Provide the [x, y] coordinate of the cell's center where the given text is located.  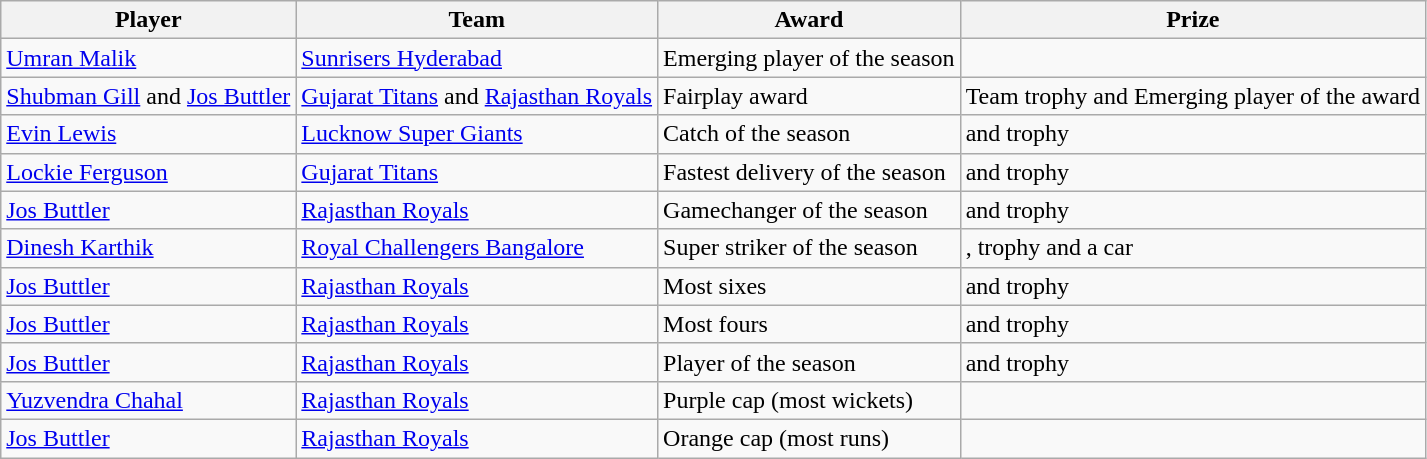
, trophy and a car [1192, 248]
Purple cap (most wickets) [810, 400]
Team trophy and Emerging player of the award [1192, 96]
Prize [1192, 20]
Lucknow Super Giants [477, 134]
Team [477, 20]
Gujarat Titans [477, 172]
Most sixes [810, 286]
Lockie Ferguson [148, 172]
Award [810, 20]
Shubman Gill and Jos Buttler [148, 96]
Emerging player of the season [810, 58]
Gujarat Titans and Rajasthan Royals [477, 96]
Player [148, 20]
Player of the season [810, 362]
Gamechanger of the season [810, 210]
Catch of the season [810, 134]
Orange cap (most runs) [810, 438]
Fastest delivery of the season [810, 172]
Most fours [810, 324]
Yuzvendra Chahal [148, 400]
Evin Lewis [148, 134]
Fairplay award [810, 96]
Umran Malik [148, 58]
Sunrisers Hyderabad [477, 58]
Super striker of the season [810, 248]
Royal Challengers Bangalore [477, 248]
Dinesh Karthik [148, 248]
